Identify which cell holds the provided text, then report its (X, Y) central coordinate. 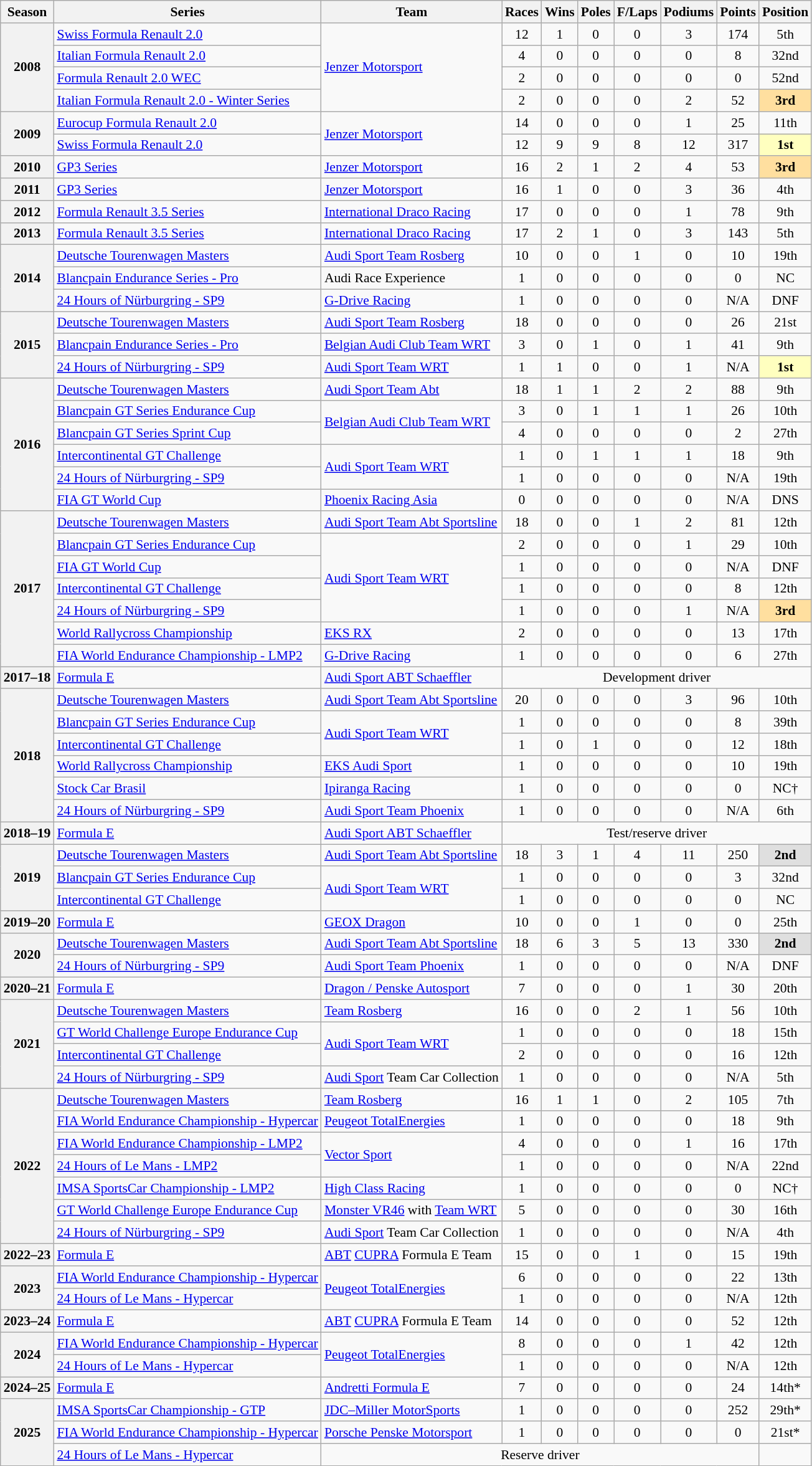
2016 (27, 445)
317 (738, 145)
22 (738, 1277)
Italian Formula Renault 2.0 (187, 56)
Phoenix Racing Asia (412, 500)
36 (738, 189)
174 (738, 34)
Audi Race Experience (412, 278)
29th* (785, 1411)
2017–18 (27, 678)
2014 (27, 278)
16th (785, 1211)
Test/reserve driver (657, 833)
IMSA SportsCar Championship - LMP2 (187, 1188)
39th (785, 722)
Blancpain GT Series Sprint Cup (187, 434)
GEOX Dragon (412, 922)
15th (785, 1033)
250 (738, 855)
2024–25 (27, 1388)
20 (522, 700)
Season (27, 12)
F/Laps (638, 12)
Vector Sport (412, 1155)
22nd (785, 1166)
DNS (785, 500)
24 (738, 1388)
Wins (560, 12)
2012 (27, 212)
2018–19 (27, 833)
21st* (785, 1432)
2022 (27, 1166)
2015 (27, 345)
24 Hours of Le Mans - LMP2 (187, 1166)
29 (738, 545)
High Class Racing (412, 1188)
78 (738, 212)
2011 (27, 189)
2023 (27, 1288)
Development driver (657, 678)
14th* (785, 1388)
Series (187, 12)
52nd (785, 79)
2010 (27, 168)
Podiums (689, 12)
96 (738, 700)
Andretti Formula E (412, 1388)
Races (522, 12)
53 (738, 168)
2022–23 (27, 1255)
EKS RX (412, 634)
2023–24 (27, 1321)
Team (412, 12)
21st (785, 323)
2020–21 (27, 989)
Reserve driver (541, 1455)
Stock Car Brasil (187, 789)
330 (738, 944)
2019–20 (27, 922)
2019 (27, 877)
Monster VR46 with Team WRT (412, 1211)
2008 (27, 67)
20th (785, 989)
25 (738, 123)
13th (785, 1277)
Italian Formula Renault 2.0 - Winter Series (187, 101)
Points (738, 12)
41 (738, 345)
2024 (27, 1354)
Poles (596, 12)
88 (738, 389)
Ipiranga Racing (412, 789)
2013 (27, 234)
EKS Audi Sport (412, 766)
2009 (27, 133)
56 (738, 1011)
105 (738, 1100)
81 (738, 523)
25th (785, 922)
11th (785, 123)
7th (785, 1100)
Porsche Penske Motorsport (412, 1432)
Audi Sport Team Abt (412, 389)
2025 (27, 1433)
11 (689, 855)
18th (785, 745)
252 (738, 1411)
Eurocup Formula Renault 2.0 (187, 123)
143 (738, 234)
JDC–Miller MotorSports (412, 1411)
6th (785, 811)
2020 (27, 954)
Position (785, 12)
2017 (27, 589)
42 (738, 1344)
Formula Renault 2.0 WEC (187, 79)
IMSA SportsCar Championship - GTP (187, 1411)
2021 (27, 1044)
2018 (27, 756)
Dragon / Penske Autosport (412, 989)
